Return the [x, y] coordinate for the center point of the cell that contains the specified text.  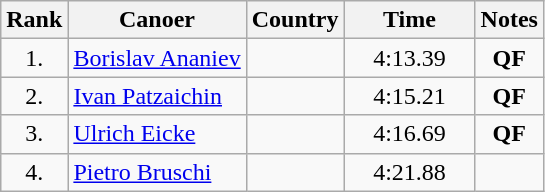
4:21.88 [410, 172]
3. [34, 134]
Rank [34, 20]
4:15.21 [410, 96]
Borislav Ananiev [157, 58]
Ulrich Eicke [157, 134]
Notes [509, 20]
Country [295, 20]
Time [410, 20]
4:13.39 [410, 58]
4. [34, 172]
Canoer [157, 20]
4:16.69 [410, 134]
2. [34, 96]
Ivan Patzaichin [157, 96]
Pietro Bruschi [157, 172]
1. [34, 58]
